Search for the cell housing the specified text and yield its [x, y] center coordinate. 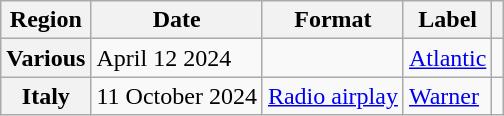
April 12 2024 [176, 58]
Warner [447, 96]
Atlantic [447, 58]
Date [176, 20]
Italy [46, 96]
Radio airplay [332, 96]
Format [332, 20]
Various [46, 58]
11 October 2024 [176, 96]
Label [447, 20]
Region [46, 20]
